Scan for the cell matching the given text and deliver its [x, y] coordinate at center. 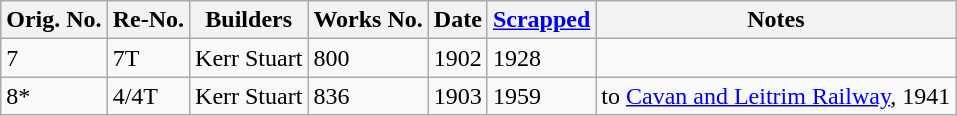
to Cavan and Leitrim Railway, 1941 [776, 96]
Works No. [368, 20]
Orig. No. [54, 20]
1903 [458, 96]
Date [458, 20]
1928 [541, 58]
4/4T [148, 96]
Re-No. [148, 20]
7 [54, 58]
Notes [776, 20]
836 [368, 96]
1959 [541, 96]
1902 [458, 58]
8* [54, 96]
Builders [249, 20]
800 [368, 58]
Scrapped [541, 20]
7T [148, 58]
